Search for the cell housing the specified text and yield its [X, Y] center coordinate. 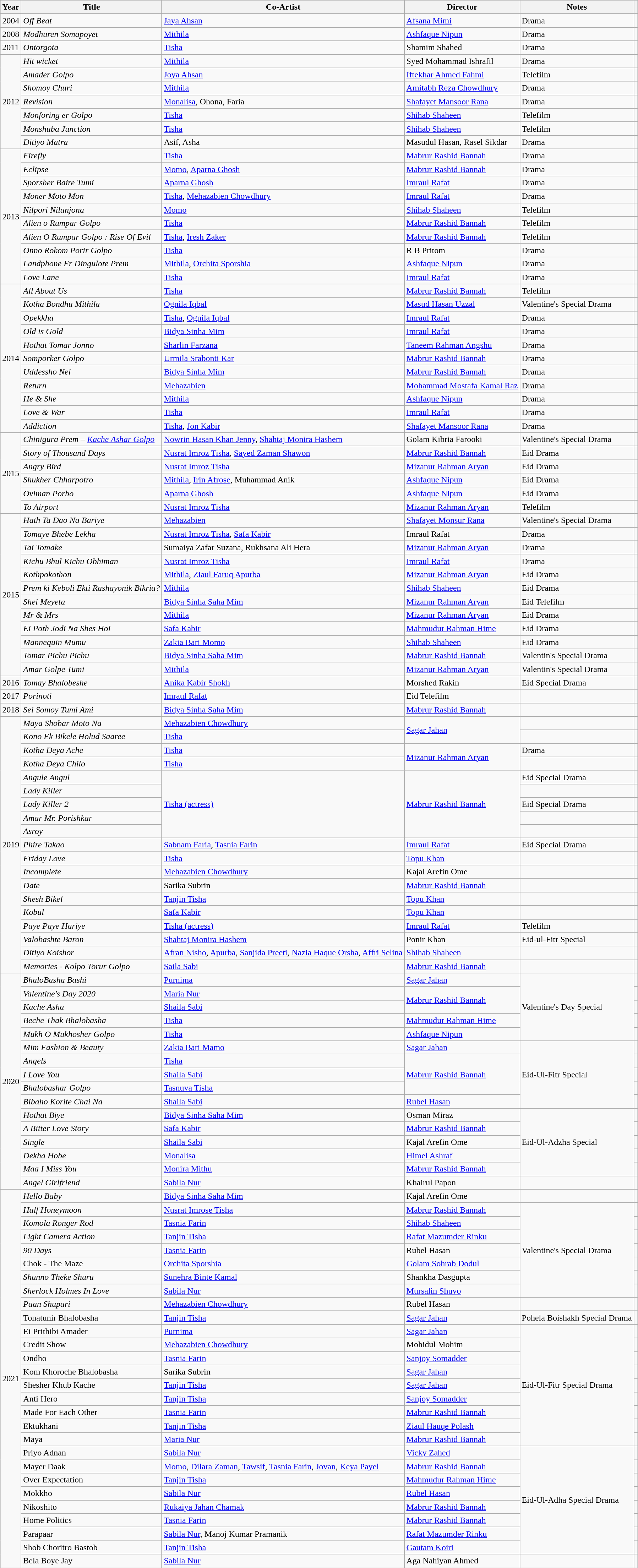
Zakia Bari Mamo [283, 1048]
Ondho [92, 1358]
Old is Gold [92, 331]
Home Politics [92, 1520]
Incomplete [92, 872]
Kothpokothon [92, 574]
Single [92, 1142]
Vicky Zahed [462, 1453]
Maa I Miss You [92, 1169]
I Love You [92, 1075]
Tisha, Jon Kabir [283, 426]
Osman Miraz [462, 1115]
Paan Shupari [92, 1304]
Sunehra Binte Kamal [283, 1277]
Nilpori Nilanjona [92, 210]
Friday Love [92, 858]
Kono Ek Bikele Holud Saaree [92, 737]
Masudul Hasan, Rasel Sikdar [462, 142]
Sherlock Holmes In Love [92, 1291]
Kotha Deya Chilo [92, 764]
R B Pritom [462, 250]
Mim Fashion & Beauty [92, 1048]
Light Camera Action [92, 1236]
Nusrat Imroz Tisha, Safa Kabir [283, 534]
Maya [92, 1439]
90 Days [92, 1250]
Morshed Rakin [462, 683]
Mr & Mrs [92, 615]
Momo [283, 210]
Shesh Bikel [92, 899]
Sumaiya Zafar Suzana, Rukhsana Ali Hera [283, 547]
2021 [11, 1378]
Golam Sohrab Dodul [462, 1264]
Mokkho [92, 1493]
Eid-Ul-Fitr Special Drama [577, 1385]
Prem ki Keboli Ekti Rashayonik Bikria? [92, 588]
2017 [11, 696]
He & She [92, 399]
Kom Khoroche Bhalobasha [92, 1372]
Shukher Chharpotro [92, 480]
Shob Choritro Bastob [92, 1547]
Kotha Bondhu Mithila [92, 304]
2018 [11, 710]
Iftekhar Ahmed Fahmi [462, 75]
Maya Shobar Moto Na [92, 723]
Sei Somoy Tumi Ami [92, 710]
Mithila, Ziaul Faruq Apurba [283, 574]
Ziaul Hauqe Polash [462, 1426]
Firefly [92, 155]
Amitabh Reza Chowdhury [462, 88]
Somporker Golpo [92, 358]
Asif, Asha [283, 142]
Mithila, Orchita Sporshia [283, 264]
2004 [11, 21]
Beche Thak Bhalobasha [92, 1020]
Tonatunir Bhalobasha [92, 1318]
Hello Baby [92, 1196]
Kichu Bhul Kichu Obhiman [92, 561]
Komola Ronger Rod [92, 1223]
Nusrat Imroz Tisha, Sayed Zaman Shawon [283, 453]
Taneem Rahman Angshu [462, 345]
Mannequin Mumu [92, 642]
Hath Ta Dao Na Bariye [92, 520]
Rukaiya Jahan Chamak [283, 1507]
Tisha, Iresh Zaker [283, 237]
Shahtaj Monira Hashem [283, 939]
Tisha, Mehazabien Chowdhury [283, 196]
Eid-Ul-Adzha Special [577, 1142]
Monira Mithu [283, 1169]
Monalisa [283, 1155]
Mayer Daak [92, 1466]
2012 [11, 102]
Urmila Srabonti Kar [283, 358]
Eid-ul-Fitr Special [577, 939]
Ontorgota [92, 48]
Monalisa, Ohona, Faria [283, 102]
Credit Show [92, 1345]
Sabnam Faria, Tasnia Farin [283, 845]
Valentine's Day Special [577, 1007]
Lady Killer 2 [92, 804]
Kache Asha [92, 1007]
Addiction [92, 426]
Notes [577, 7]
Khairul Papon [462, 1182]
Shamim Shahed [462, 48]
Ponir Khan [462, 939]
Ei Prithibi Amader [92, 1331]
Amader Golpo [92, 75]
Kobul [92, 912]
Angel Girlfriend [92, 1182]
Zakia Bari Momo [283, 642]
Angule Angul [92, 777]
Sharlin Farzana [283, 345]
Moner Moto Mon [92, 196]
Tomaye Bhebe Lekha [92, 534]
Shesher Khub Kache [92, 1385]
Tai Tomake [92, 547]
Mohammad Mostafa Kamal Raz [462, 385]
Chok - The Maze [92, 1264]
Porinoti [92, 696]
Afran Nisho, Apurba, Sanjida Preeti, Nazia Haque Orsha, Affri Selina [283, 953]
Tisha, Ognila Iqbal [283, 318]
Off Beat [92, 21]
Gautam Koiri [462, 1547]
Hit wicket [92, 61]
Ei Poth Jodi Na Shes Hoi [92, 629]
Return [92, 385]
Uddessho Nei [92, 372]
Chinigura Prem – Kache Ashar Golpo [92, 439]
Tomar Pichu Pichu [92, 656]
Over Expectation [92, 1480]
Title [92, 7]
2016 [11, 683]
Alien o Rumpar Golpo [92, 223]
Angels [92, 1061]
Memories - Kolpo Torur Golpo [92, 966]
Orchita Sporshia [283, 1264]
Priyo Adnan [92, 1453]
Nikoshito [92, 1507]
Date [92, 885]
Landphone Er Dingulote Prem [92, 264]
Shankha Dasgupta [462, 1277]
All About Us [92, 291]
Phire Takao [92, 845]
2011 [11, 48]
Love Lane [92, 277]
Momo, Dilara Zaman, Tawsif, Tasnia Farin, Jovan, Keya Payel [283, 1466]
Saila Sabi [283, 966]
Shafayet Monsur Rana [462, 520]
Lady Killer [92, 791]
Bela Boye Jay [92, 1561]
Shei Meyeta [92, 602]
Himel Ashraf [462, 1155]
Valentine's Day 2020 [92, 993]
Eclipse [92, 169]
Golam Kibria Farooki [462, 439]
Afsana Mimi [462, 21]
A Bitter Love Story [92, 1129]
Mithila, Irin Afrose, Muhammad Anik [283, 480]
Asroy [92, 831]
Year [11, 7]
Eid-Ul-Fitr Special [577, 1075]
Sabila Nur, Manoj Kumar Pramanik [283, 1534]
Ognila Iqbal [283, 304]
Hothat Tomar Jonno [92, 345]
2019 [11, 845]
Eid-Ul-Adha Special Drama [577, 1500]
Momo, Aparna Ghosh [283, 169]
2013 [11, 217]
Parapaar [92, 1534]
Dekha Hobe [92, 1155]
Valobashte Baron [92, 939]
Bibaho Korite Chai Na [92, 1102]
Story of Thousand Days [92, 453]
Shomoy Churi [92, 88]
Alien O Rumpar Golpo : Rise Of Evil [92, 237]
Pohela Boishakh Special Drama [577, 1318]
Tomay Bhalobeshe [92, 683]
2008 [11, 34]
Director [462, 7]
Sporsher Baire Tumi [92, 183]
Aga Nahiyan Ahmed [462, 1561]
Amar Mr. Porishkar [92, 818]
2020 [11, 1081]
Onno Rokom Porir Golpo [92, 250]
Monshuba Junction [92, 129]
Bhalobashar Golpo [92, 1088]
Mukh O Mukhosher Golpo [92, 1034]
BhaloBasha Bashi [92, 980]
Tasnuva Tisha [283, 1088]
Jaya Ahsan [283, 21]
Nusrat Imrose Tisha [283, 1209]
Nowrin Hasan Khan Jenny, Shahtaj Monira Hashem [283, 439]
Syed Mohammad Ishrafil [462, 61]
Modhuren Somapoyet [92, 34]
Ektukhani [92, 1426]
Oviman Porbo [92, 493]
Angry Bird [92, 466]
Amar Golpe Tumi [92, 669]
Revision [92, 102]
Hothat Biye [92, 1115]
Half Honeymoon [92, 1209]
Made For Each Other [92, 1412]
Anti Hero [92, 1399]
Mursalin Shuvo [462, 1291]
Ditiyo Koishor [92, 953]
Anika Kabir Shokh [283, 683]
Masud Hasan Uzzal [462, 304]
Ditiyo Matra [92, 142]
2014 [11, 359]
Shunno Theke Shuru [92, 1277]
Mohidul Mohim [462, 1345]
Co-Artist [283, 7]
Kotha Deya Ache [92, 750]
Opekkha [92, 318]
Love & War [92, 413]
Paye Paye Hariye [92, 926]
To Airport [92, 507]
Monforing er Golpo [92, 115]
Joya Ahsan [283, 75]
